Pinpoint the cell where the given text exists, returning its (x, y) midpoint coordinate. 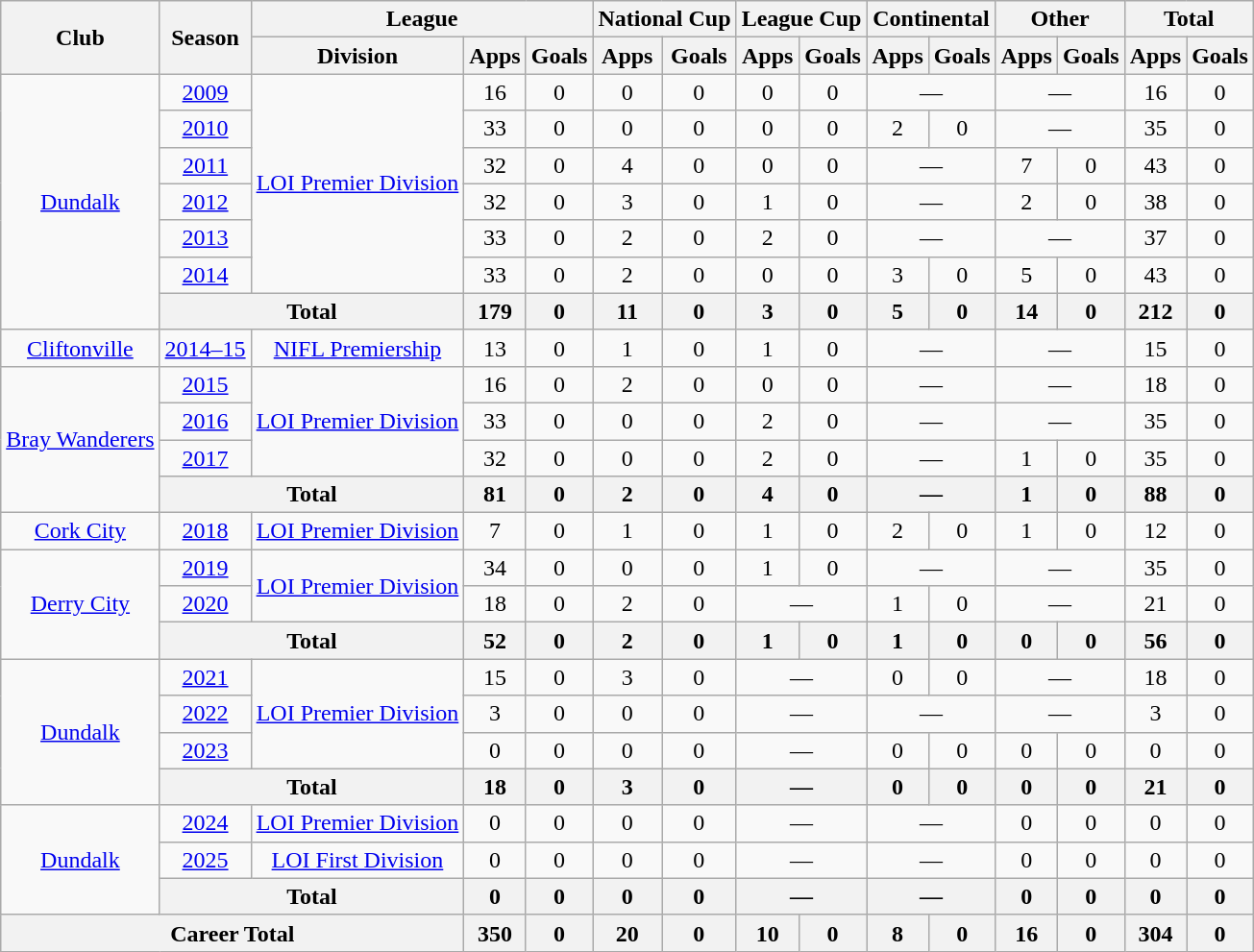
2022 (206, 714)
League (422, 19)
2014 (206, 275)
Continental (931, 19)
Bray Wanderers (81, 439)
2010 (206, 129)
2021 (206, 677)
179 (495, 311)
2016 (206, 421)
14 (1026, 311)
2025 (206, 860)
8 (897, 933)
52 (495, 641)
Derry City (81, 604)
2023 (206, 750)
NIFL Premiership (357, 348)
2013 (206, 238)
34 (495, 568)
2015 (206, 384)
2024 (206, 823)
Season (206, 37)
2009 (206, 92)
LOI First Division (357, 860)
304 (1155, 933)
212 (1155, 311)
Career Total (233, 933)
20 (627, 933)
350 (495, 933)
Cliftonville (81, 348)
2020 (206, 604)
56 (1155, 641)
2017 (206, 458)
Other (1060, 19)
2011 (206, 165)
2018 (206, 531)
38 (1155, 202)
2012 (206, 202)
11 (627, 311)
National Cup (665, 19)
2014–15 (206, 348)
81 (495, 495)
Club (81, 37)
37 (1155, 238)
13 (495, 348)
10 (767, 933)
League Cup (801, 19)
88 (1155, 495)
Cork City (81, 531)
Division (357, 56)
12 (1155, 531)
2019 (206, 568)
